Detect which cell encompasses the target text, then output its [X, Y] center coordinate. 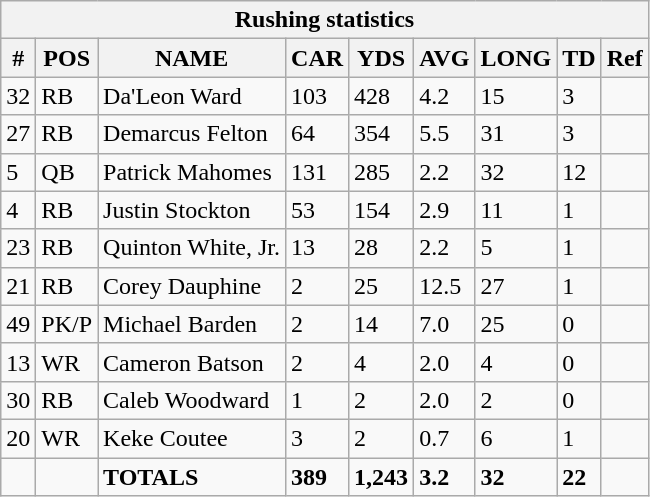
TOTALS [192, 477]
Rushing statistics [324, 20]
103 [318, 96]
NAME [192, 58]
7.0 [444, 324]
TD [579, 58]
Patrick Mahomes [192, 172]
4.2 [444, 96]
30 [18, 400]
2.9 [444, 210]
22 [579, 477]
21 [18, 286]
Keke Coutee [192, 438]
5.5 [444, 134]
AVG [444, 58]
Cameron Batson [192, 362]
154 [382, 210]
64 [318, 134]
0.7 [444, 438]
6 [516, 438]
Corey Dauphine [192, 286]
389 [318, 477]
53 [318, 210]
QB [67, 172]
Caleb Woodward [192, 400]
20 [18, 438]
12.5 [444, 286]
285 [382, 172]
YDS [382, 58]
LONG [516, 58]
49 [18, 324]
Demarcus Felton [192, 134]
11 [516, 210]
354 [382, 134]
Michael Barden [192, 324]
12 [579, 172]
Justin Stockton [192, 210]
PK/P [67, 324]
Ref [624, 58]
CAR [318, 58]
POS [67, 58]
# [18, 58]
Quinton White, Jr. [192, 248]
Da'Leon Ward [192, 96]
31 [516, 134]
428 [382, 96]
28 [382, 248]
3.2 [444, 477]
23 [18, 248]
131 [318, 172]
1,243 [382, 477]
15 [516, 96]
14 [382, 324]
